From the cell containing the given text, extract its center point as (x, y) coordinate. 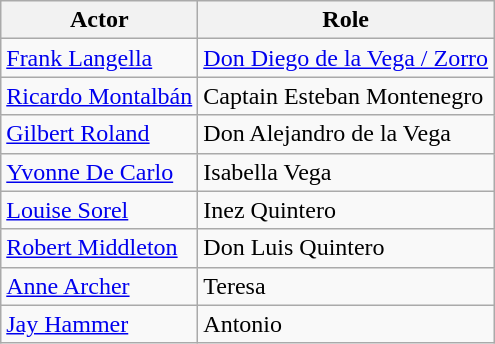
Anne Archer (100, 286)
Role (346, 20)
Frank Langella (100, 58)
Don Luis Quintero (346, 248)
Don Diego de la Vega / Zorro (346, 58)
Inez Quintero (346, 210)
Ricardo Montalbán (100, 96)
Jay Hammer (100, 324)
Don Alejandro de la Vega (346, 134)
Louise Sorel (100, 210)
Actor (100, 20)
Robert Middleton (100, 248)
Captain Esteban Montenegro (346, 96)
Gilbert Roland (100, 134)
Isabella Vega (346, 172)
Teresa (346, 286)
Yvonne De Carlo (100, 172)
Antonio (346, 324)
